Output the [X, Y] coordinate of the center of the cell containing the given text.  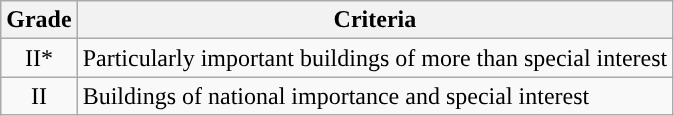
II* [39, 58]
Criteria [375, 20]
Grade [39, 20]
Buildings of national importance and special interest [375, 96]
II [39, 96]
Particularly important buildings of more than special interest [375, 58]
